Determine the (X, Y) coordinate at the center of the cell enclosing the given text.  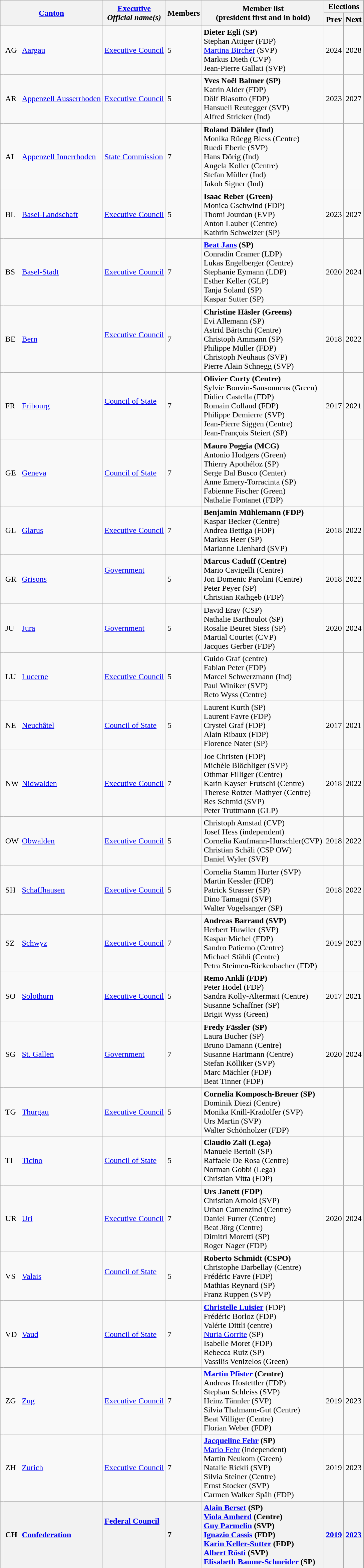
CH (12, 1535)
BL (12, 214)
SZ (12, 943)
Remo Ankli (FDP) Peter Hodel (FDP) Sandra Kolly-Altermatt (Centre) Susanne Schaffner (SP) Brigit Wyss (Green) (263, 996)
Zug (61, 1401)
2028 (354, 50)
Fribourg (61, 406)
VS (12, 1276)
Appenzell Ausserrhoden (61, 99)
TI (12, 1161)
UR (12, 1218)
St. Gallen (61, 1054)
FR (12, 406)
Schwyz (61, 943)
Ticino (61, 1161)
Obwalden (61, 841)
LU (12, 677)
SG (12, 1054)
Roland Dähler (Ind) Monika Rüegg Bless (Centre) Ruedi Eberle (SVP) Hans Dörig (Ind) Angela Koller (Centre) Stefan Müller (Ind) Jakob Signer (Ind) (263, 157)
Elections (344, 7)
Bern (61, 339)
Beat Jans (SP) Conradin Cramer (LDP) Lukas Engelberger (Centre) Stephanie Eymann (LDP) Esther Keller (GLP) Tanja Soland (SP) Kaspar Sutter (SP) (263, 272)
Claudio Zali (Lega) Manuele Bertoli (SP) Raffaele De Rosa (Centre) Norman Gobbi (Lega) Christian Vitta (FDP) (263, 1161)
BE (12, 339)
NW (12, 783)
OW (12, 841)
Cornelia Stamm Hurter (SVP) Martin Kessler (FDP) Patrick Strasser (SP) Dino Tamagni (SVP) Walter Vogelsanger (SP) (263, 890)
TG (12, 1112)
SO (12, 996)
Urs Janett (FDP) Christian Arnold (SVP) Urban Camenzind (Centre) Daniel Furrer (Centre) Beat Jörg (Centre) Dimitri Moretti (SP) Roger Nager (FDP) (263, 1218)
Solothurn (61, 996)
Fredy Fässler (SP) Laura Bucher (SP) Bruno Damann (Centre) Susanne Hartmann (Centre) Stefan Kölliker (SVP) Marc Mächler (FDP) Beat Tinner (FDP) (263, 1054)
Nidwalden (61, 783)
Neuchâtel (61, 726)
NE (12, 726)
David Eray (CSP) Nathalie Barthoulot (SP) Rosalie Beuret Siess (SP) Martial Courtet (CVP) Jacques Gerber (FDP) (263, 628)
SH (12, 890)
Next (354, 19)
GR (12, 579)
JU (12, 628)
Basel-Stadt (61, 272)
Jura (61, 628)
Guido Graf (centre) Fabian Peter (FDP) Marcel Schwerzmann (Ind) Paul Winiker (SVP) Reto Wyss (Centre) (263, 677)
Aargau (61, 50)
Dieter Egli (SP) Stephan Attiger (FDP) Martina Bircher (SVP) Markus Dieth (CVP) Jean-Pierre Gallati (SVP) (263, 50)
Andreas Barraud (SVP) Herbert Huwiler (SVP) Kaspar Michel (FDP) Sandro Patierno (Centre) Michael Stähli (Centre) Petra Steimen-Rickenbacher (FDP) (263, 943)
Thurgau (61, 1112)
Confederation (61, 1535)
Benjamin Mühlemann (FDP) Kaspar Becker (Centre) Andrea Bettiga (FDP) Markus Heer (SP) Marianne Lienhard (SVP) (263, 530)
Schaffhausen (61, 890)
GL (12, 530)
AI (12, 157)
Member list(president first and in bold) (263, 13)
ExecutiveOfficial name(s) (134, 13)
VD (12, 1334)
Christoph Amstad (CVP) Josef Hess (independent) Cornelia Kaufmann-Hurschler(CVP) Christian Schäli (CSP OW) Daniel Wyler (SVP) (263, 841)
ZH (12, 1467)
Laurent Kurth (SP) Laurent Favre (FDP) Crystel Graf (FDP) Alain Ribaux (FDP) Florence Nater (SP) (263, 726)
Roberto Schmidt (CSPO) Christophe Darbellay (Centre) Frédéric Favre (FDP) Mathias Reynard (SP) Franz Ruppen (SVP) (263, 1276)
Zurich (61, 1467)
Basel-Landschaft (61, 214)
ZG (12, 1401)
Grisons (61, 579)
Isaac Reber (Green) Monica Gschwind (FDP) Thomi Jourdan (EVP) Anton Lauber (Centre) Kathrin Schweizer (SP) (263, 214)
Appenzell Innerrhoden (61, 157)
Prev (334, 19)
AR (12, 99)
Geneva (61, 472)
AG (12, 50)
Canton (51, 13)
Federal Council (134, 1535)
Glarus (61, 530)
Members (184, 13)
GE (12, 472)
Vaud (61, 1334)
Lucerne (61, 677)
BS (12, 272)
Valais (61, 1276)
Uri (61, 1218)
State Commission (134, 157)
Marcus Caduff (Centre) Mario Cavigelli (Centre) Jon Domenic Parolini (Centre) Peter Peyer (SP) Christian Rathgeb (FDP) (263, 579)
Cornelia Komposch-Breuer (SP) Dominik Diezi (Centre) Monika Knill-Kradolfer (SVP) Urs Martin (SVP) Walter Schönholzer (FDP) (263, 1112)
Yves Noël Balmer (SP) Katrin Alder (FDP) Dölf Biasotto (FDP) Hansueli Reutegger (SVP) Alfred Stricker (Ind) (263, 99)
